Detect which cell encompasses the target text, then output its (x, y) center coordinate. 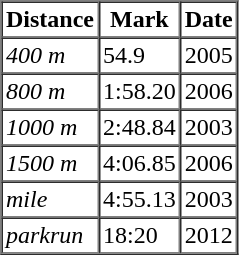
2:48.84 (139, 128)
mile (50, 200)
54.9 (139, 56)
1500 m (50, 164)
4:55.13 (139, 200)
1:58.20 (139, 92)
Mark (139, 20)
400 m (50, 56)
Date (208, 20)
800 m (50, 92)
parkrun (50, 236)
4:06.85 (139, 164)
2012 (208, 236)
1000 m (50, 128)
Distance (50, 20)
18:20 (139, 236)
2005 (208, 56)
